Locate the cell with the specified text and output its [X, Y] center coordinate. 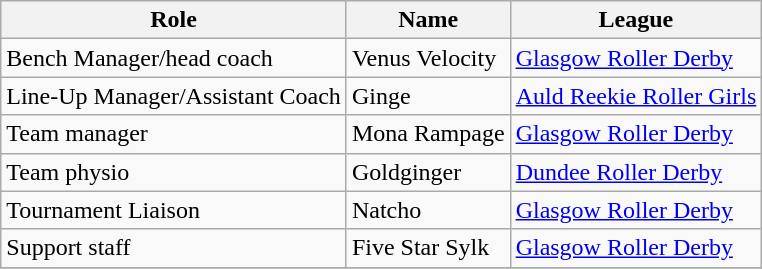
Line-Up Manager/Assistant Coach [174, 96]
Mona Rampage [428, 134]
Natcho [428, 210]
League [636, 20]
Five Star Sylk [428, 248]
Ginge [428, 96]
Team physio [174, 172]
Team manager [174, 134]
Name [428, 20]
Bench Manager/head coach [174, 58]
Goldginger [428, 172]
Dundee Roller Derby [636, 172]
Tournament Liaison [174, 210]
Auld Reekie Roller Girls [636, 96]
Role [174, 20]
Support staff [174, 248]
Venus Velocity [428, 58]
